Find where the given text appears and provide that cell's center as [X, Y] coordinate. 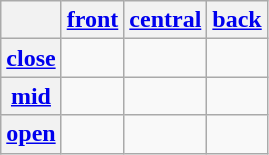
back [237, 20]
front [92, 20]
mid [31, 96]
central [166, 20]
open [31, 134]
close [31, 58]
